Detect which cell encompasses the target text, then output its (x, y) center coordinate. 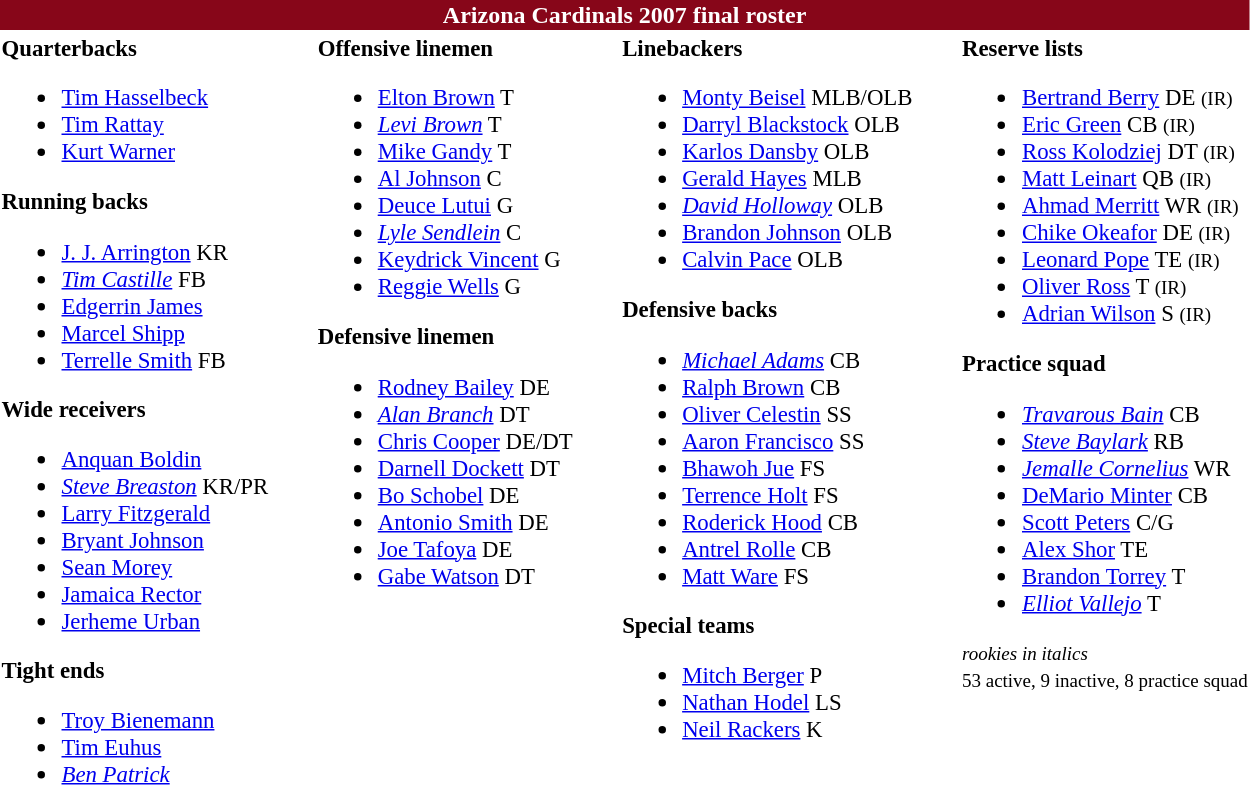
Arizona Cardinals 2007 final roster (624, 15)
